Pinpoint the cell where the given text exists, returning its [X, Y] midpoint coordinate. 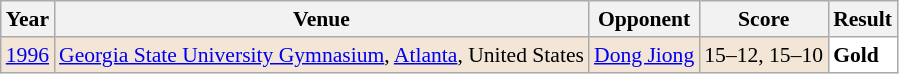
1996 [28, 55]
Georgia State University Gymnasium, Atlanta, United States [322, 55]
Venue [322, 19]
Score [764, 19]
Result [862, 19]
Gold [862, 55]
Year [28, 19]
Dong Jiong [644, 55]
Opponent [644, 19]
15–12, 15–10 [764, 55]
